Capture the cell that displays the provided text and extract its (X, Y) central coordinate. 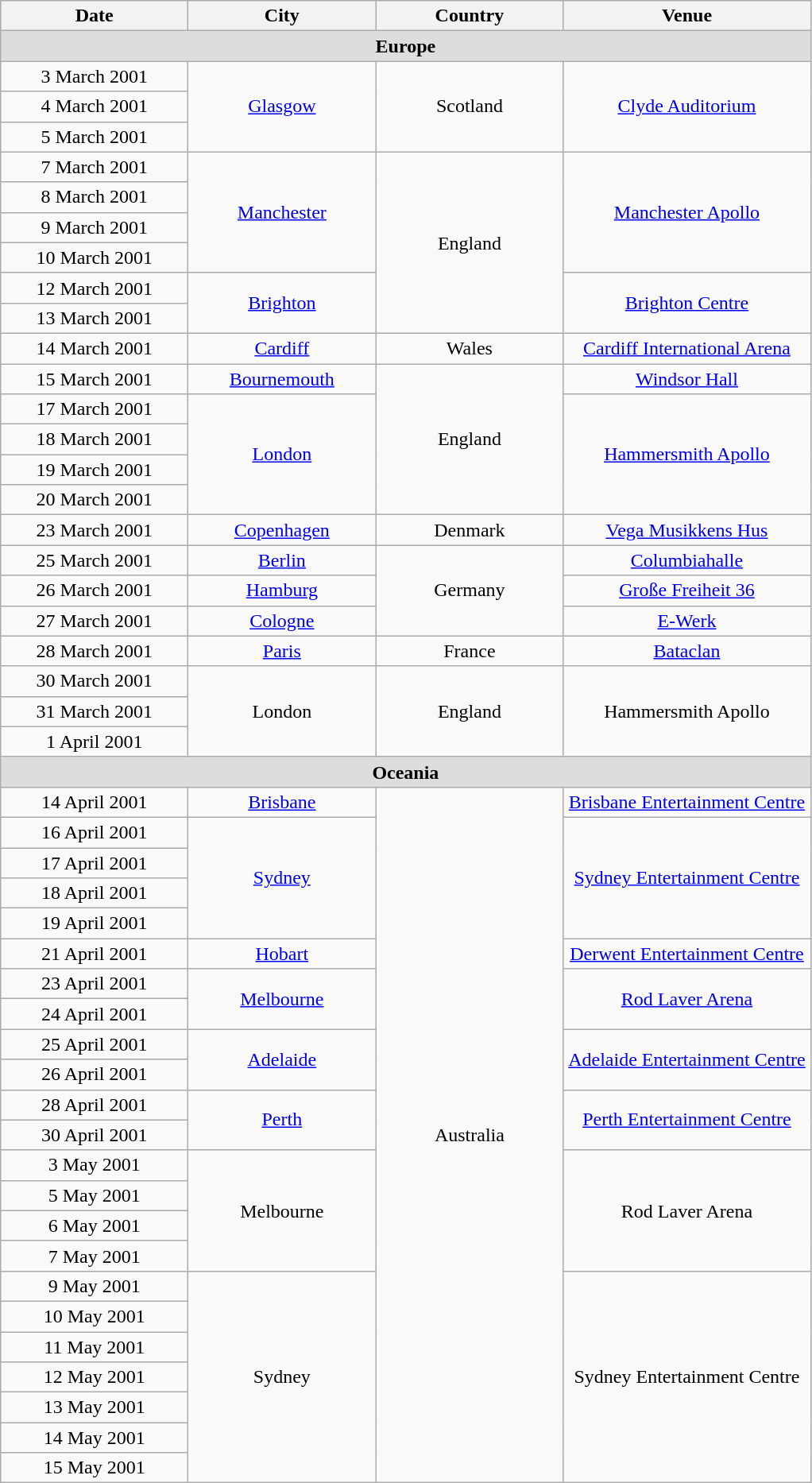
Berlin (282, 560)
Date (95, 16)
27 March 2001 (95, 621)
9 May 2001 (95, 1286)
Perth (282, 1120)
10 March 2001 (95, 257)
Windsor Hall (686, 379)
Paris (282, 651)
25 April 2001 (95, 1044)
Manchester Apollo (686, 212)
Wales (470, 348)
18 March 2001 (95, 439)
11 May 2001 (95, 1347)
5 March 2001 (95, 137)
Hamburg (282, 590)
Adelaide (282, 1059)
14 April 2001 (95, 802)
17 April 2001 (95, 862)
Glasgow (282, 106)
8 March 2001 (95, 197)
30 March 2001 (95, 681)
Cardiff International Arena (686, 348)
14 March 2001 (95, 348)
7 March 2001 (95, 167)
28 March 2001 (95, 651)
Große Freiheit 36 (686, 590)
10 May 2001 (95, 1316)
Brighton Centre (686, 303)
Germany (470, 590)
12 May 2001 (95, 1377)
7 May 2001 (95, 1256)
Oceania (405, 772)
17 March 2001 (95, 409)
Bataclan (686, 651)
18 April 2001 (95, 893)
23 March 2001 (95, 530)
21 April 2001 (95, 954)
4 March 2001 (95, 106)
28 April 2001 (95, 1105)
31 March 2001 (95, 711)
16 April 2001 (95, 832)
12 March 2001 (95, 288)
Brisbane Entertainment Centre (686, 802)
1 April 2001 (95, 741)
30 April 2001 (95, 1135)
6 May 2001 (95, 1226)
15 March 2001 (95, 379)
3 May 2001 (95, 1165)
France (470, 651)
15 May 2001 (95, 1468)
Denmark (470, 530)
26 April 2001 (95, 1074)
Vega Musikkens Hus (686, 530)
City (282, 16)
Columbiahalle (686, 560)
20 March 2001 (95, 500)
Perth Entertainment Centre (686, 1120)
Clyde Auditorium (686, 106)
Derwent Entertainment Centre (686, 954)
Australia (470, 1135)
19 March 2001 (95, 470)
3 March 2001 (95, 76)
5 May 2001 (95, 1195)
13 May 2001 (95, 1407)
Europe (405, 46)
9 March 2001 (95, 227)
Adelaide Entertainment Centre (686, 1059)
Manchester (282, 212)
E-Werk (686, 621)
13 March 2001 (95, 318)
Brisbane (282, 802)
23 April 2001 (95, 984)
Bournemouth (282, 379)
14 May 2001 (95, 1438)
25 March 2001 (95, 560)
Hobart (282, 954)
Venue (686, 16)
24 April 2001 (95, 1014)
19 April 2001 (95, 923)
Brighton (282, 303)
Cologne (282, 621)
Cardiff (282, 348)
26 March 2001 (95, 590)
Scotland (470, 106)
Country (470, 16)
Copenhagen (282, 530)
